Identify which cell holds the provided text, then report its [X, Y] central coordinate. 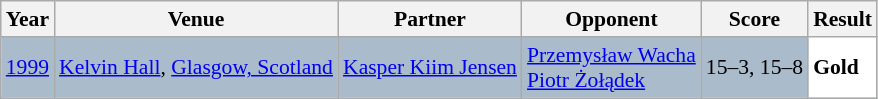
Kasper Kiim Jensen [430, 68]
Score [754, 19]
15–3, 15–8 [754, 68]
Opponent [612, 19]
Partner [430, 19]
Gold [842, 68]
Result [842, 19]
Kelvin Hall, Glasgow, Scotland [196, 68]
Przemysław Wacha Piotr Żołądek [612, 68]
1999 [28, 68]
Year [28, 19]
Venue [196, 19]
